Locate the cell with the specified text and output its (x, y) center coordinate. 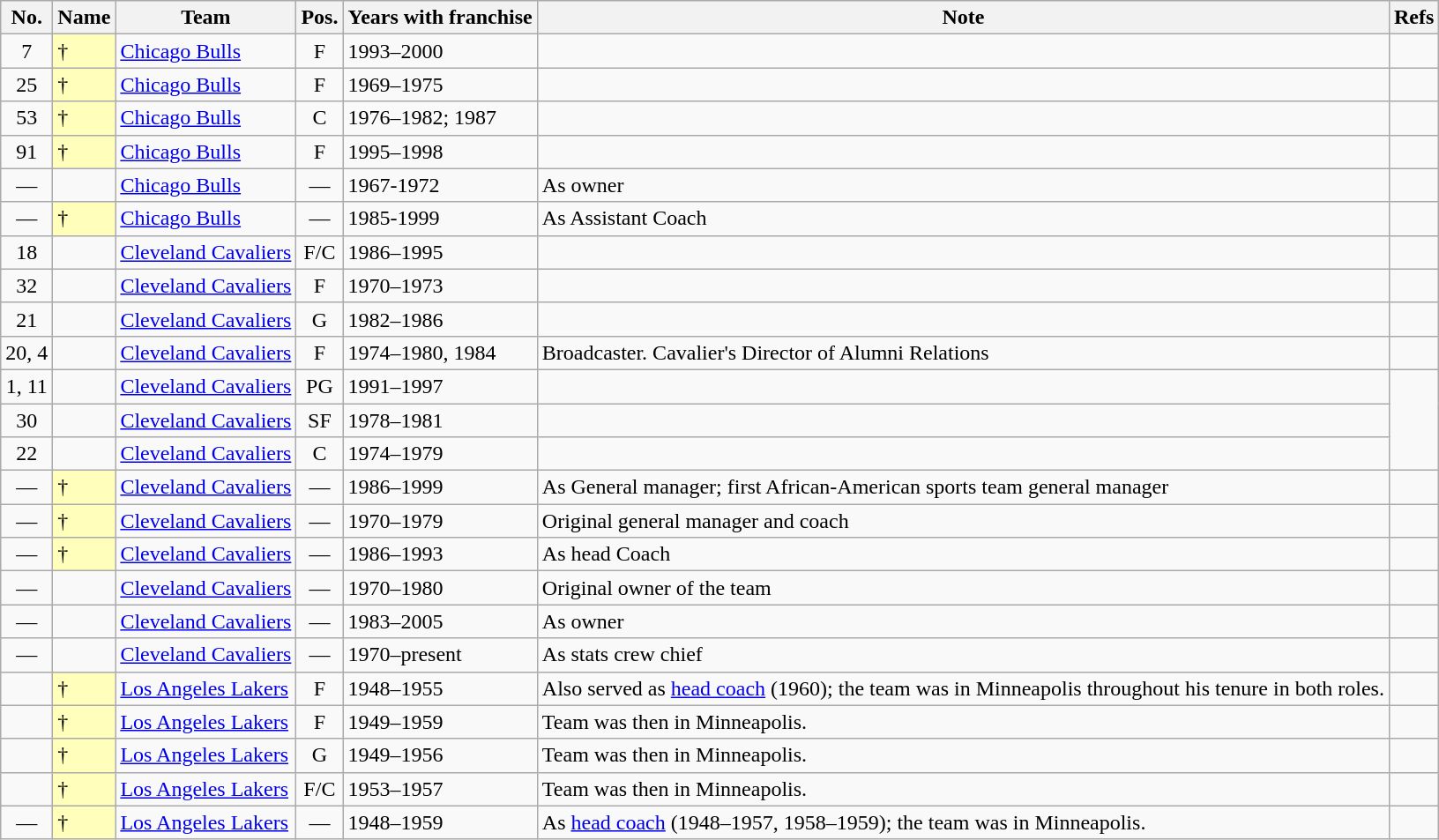
1970–1980 (440, 588)
As head coach (1948–1957, 1958–1959); the team was in Minneapolis. (963, 822)
PG (319, 386)
Years with franchise (440, 18)
1976–1982; 1987 (440, 118)
As General manager; first African-American sports team general manager (963, 487)
1985-1999 (440, 219)
1993–2000 (440, 51)
Original owner of the team (963, 588)
1953–1957 (440, 789)
1986–1993 (440, 554)
1978–1981 (440, 420)
As Assistant Coach (963, 219)
1949–1956 (440, 755)
7 (26, 51)
1948–1955 (440, 688)
As head Coach (963, 554)
1970–present (440, 655)
21 (26, 319)
1969–1975 (440, 85)
Broadcaster. Cavalier's Director of Alumni Relations (963, 353)
No. (26, 18)
20, 4 (26, 353)
1948–1959 (440, 822)
Pos. (319, 18)
As stats crew chief (963, 655)
1982–1986 (440, 319)
22 (26, 454)
Team (206, 18)
53 (26, 118)
32 (26, 286)
1986–1995 (440, 252)
1991–1997 (440, 386)
SF (319, 420)
1, 11 (26, 386)
1995–1998 (440, 152)
Original general manager and coach (963, 521)
1974–1979 (440, 454)
1986–1999 (440, 487)
Note (963, 18)
Refs (1413, 18)
91 (26, 152)
1983–2005 (440, 621)
18 (26, 252)
25 (26, 85)
Name (85, 18)
30 (26, 420)
1974–1980, 1984 (440, 353)
1970–1979 (440, 521)
1970–1973 (440, 286)
Also served as head coach (1960); the team was in Minneapolis throughout his tenure in both roles. (963, 688)
1949–1959 (440, 722)
1967-1972 (440, 185)
